Search for the cell housing the specified text and yield its (x, y) center coordinate. 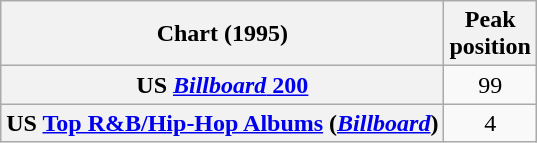
4 (490, 123)
99 (490, 85)
Peak position (490, 34)
Chart (1995) (222, 34)
US Top R&B/Hip-Hop Albums (Billboard) (222, 123)
US Billboard 200 (222, 85)
